Locate the cell with the specified text and output its [x, y] center coordinate. 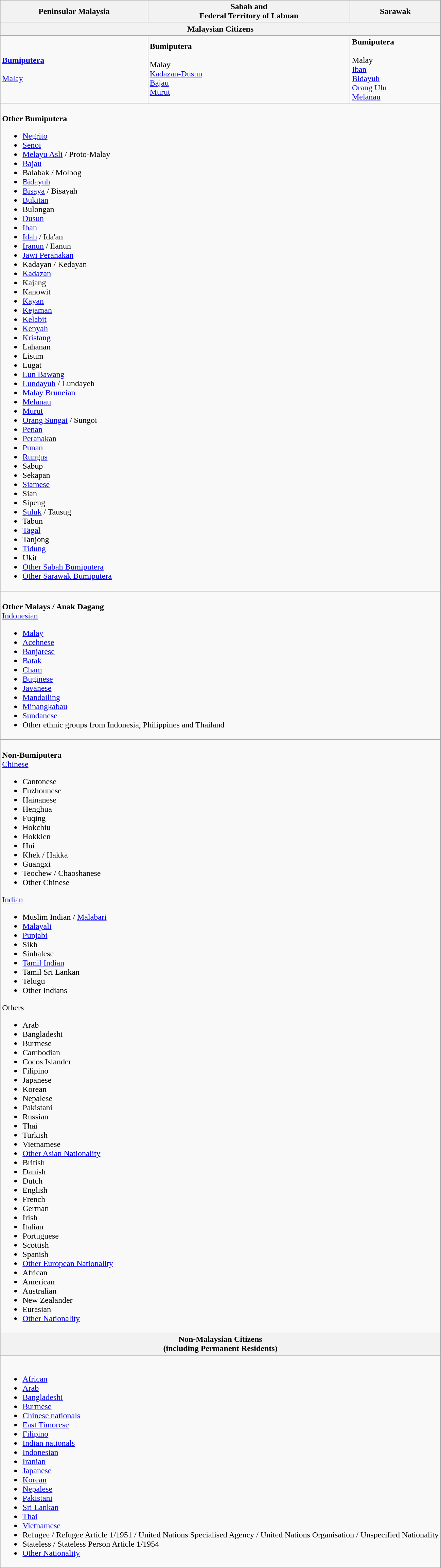
Non-Malaysian Citizens(including Permanent Residents) [220, 1344]
Sarawak [395, 12]
Malaysian Citizens [220, 29]
BumiputeraMalay [74, 69]
BumiputeraMalay Iban Bidayuh Orang Ulu Melanau [395, 69]
BumiputeraMalay Kadazan-Dusun Bajau Murut [249, 69]
Sabah andFederal Territory of Labuan [249, 12]
Peninsular Malaysia [74, 12]
